Output the [x, y] coordinate of the center of the cell containing the given text.  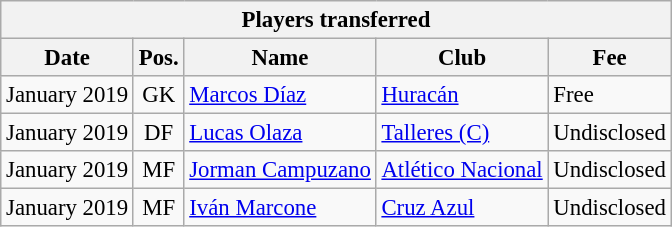
Club [462, 58]
Date [68, 58]
Marcos Díaz [280, 95]
Name [280, 58]
Free [610, 95]
Players transferred [336, 20]
Fee [610, 58]
DF [158, 133]
Lucas Olaza [280, 133]
Iván Marcone [280, 208]
Pos. [158, 58]
Atlético Nacional [462, 170]
Cruz Azul [462, 208]
GK [158, 95]
Talleres (C) [462, 133]
Jorman Campuzano [280, 170]
Huracán [462, 95]
